Find where the given text appears and provide that cell's center as (x, y) coordinate. 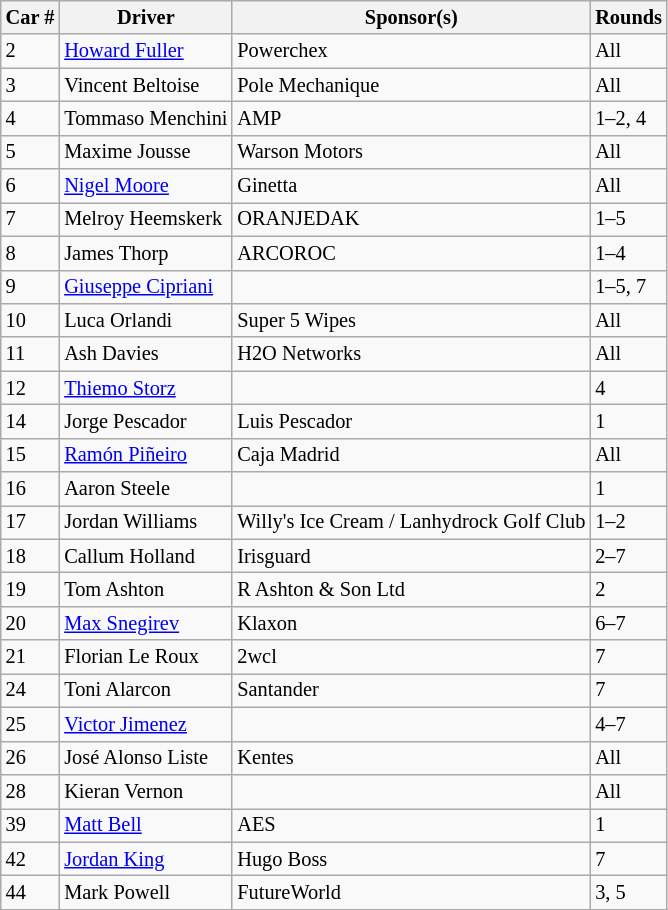
Max Snegirev (146, 623)
Melroy Heemskerk (146, 219)
Luca Orlandi (146, 320)
Tom Ashton (146, 589)
Rounds (628, 17)
Ginetta (411, 186)
Tommaso Menchini (146, 118)
Willy's Ice Cream / Lanhydrock Golf Club (411, 522)
Kentes (411, 758)
Thiemo Storz (146, 388)
R Ashton & Son Ltd (411, 589)
1–2 (628, 522)
20 (30, 623)
25 (30, 724)
26 (30, 758)
Sponsor(s) (411, 17)
6 (30, 186)
Vincent Beltoise (146, 85)
1–5, 7 (628, 287)
10 (30, 320)
2wcl (411, 657)
ORANJEDAK (411, 219)
4–7 (628, 724)
Kieran Vernon (146, 791)
21 (30, 657)
17 (30, 522)
14 (30, 421)
Klaxon (411, 623)
2–7 (628, 556)
Giuseppe Cipriani (146, 287)
Car # (30, 17)
Maxime Jousse (146, 152)
Luis Pescador (411, 421)
Toni Alarcon (146, 690)
Super 5 Wipes (411, 320)
Powerchex (411, 51)
FutureWorld (411, 892)
42 (30, 859)
3, 5 (628, 892)
H2O Networks (411, 354)
1–4 (628, 253)
6–7 (628, 623)
5 (30, 152)
Ash Davies (146, 354)
José Alonso Liste (146, 758)
9 (30, 287)
Caja Madrid (411, 455)
44 (30, 892)
Irisguard (411, 556)
39 (30, 825)
ARCOROC (411, 253)
AES (411, 825)
1–5 (628, 219)
Victor Jimenez (146, 724)
Jordan King (146, 859)
Jordan Williams (146, 522)
James Thorp (146, 253)
Driver (146, 17)
11 (30, 354)
Jorge Pescador (146, 421)
19 (30, 589)
3 (30, 85)
Santander (411, 690)
Howard Fuller (146, 51)
Callum Holland (146, 556)
Nigel Moore (146, 186)
AMP (411, 118)
18 (30, 556)
Aaron Steele (146, 489)
16 (30, 489)
Pole Mechanique (411, 85)
1–2, 4 (628, 118)
12 (30, 388)
28 (30, 791)
15 (30, 455)
Hugo Boss (411, 859)
24 (30, 690)
Warson Motors (411, 152)
8 (30, 253)
Ramón Piñeiro (146, 455)
Mark Powell (146, 892)
Florian Le Roux (146, 657)
Matt Bell (146, 825)
